Determine the [X, Y] coordinate at the center of the cell enclosing the given text.  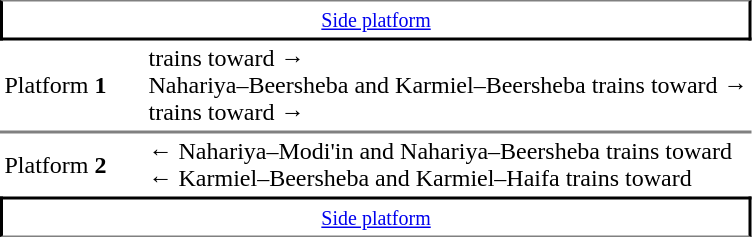
Platform 2 [72, 164]
trains toward → Nahariya–Beersheba and Karmiel–Beersheba trains toward → trains toward → [448, 86]
← Nahariya–Modi'in and Nahariya–Beersheba trains toward ← Karmiel–Beersheba and Karmiel–Haifa trains toward [448, 164]
Platform 1 [72, 86]
